Provide the [X, Y] coordinate of the cell's center where the given text is located.  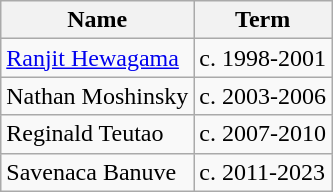
c. 2003-2006 [263, 96]
Term [263, 20]
Savenaca Banuve [98, 172]
c. 2011-2023 [263, 172]
c. 1998-2001 [263, 58]
Name [98, 20]
Reginald Teutao [98, 134]
Ranjit Hewagama [98, 58]
c. 2007-2010 [263, 134]
Nathan Moshinsky [98, 96]
